Locate the cell with the specified text and output its [x, y] center coordinate. 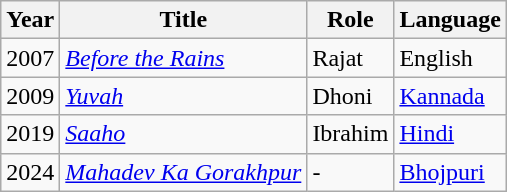
Title [184, 20]
2019 [30, 134]
Language [450, 20]
Before the Rains [184, 58]
Year [30, 20]
Yuvah [184, 96]
English [450, 58]
Kannada [450, 96]
Dhoni [350, 96]
- [350, 172]
2007 [30, 58]
Mahadev Ka Gorakhpur [184, 172]
2024 [30, 172]
Bhojpuri [450, 172]
Ibrahim [350, 134]
Saaho [184, 134]
2009 [30, 96]
Rajat [350, 58]
Role [350, 20]
Hindi [450, 134]
